For the text-containing cell, return its midpoint in [x, y] coordinate format. 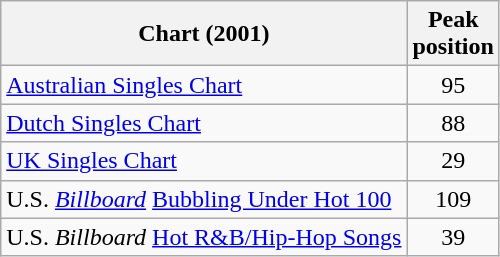
88 [453, 123]
39 [453, 237]
95 [453, 85]
Australian Singles Chart [204, 85]
Peakposition [453, 34]
U.S. Billboard Hot R&B/Hip-Hop Songs [204, 237]
109 [453, 199]
UK Singles Chart [204, 161]
U.S. Billboard Bubbling Under Hot 100 [204, 199]
Chart (2001) [204, 34]
29 [453, 161]
Dutch Singles Chart [204, 123]
